Determine the [X, Y] coordinate at the center of the cell enclosing the given text.  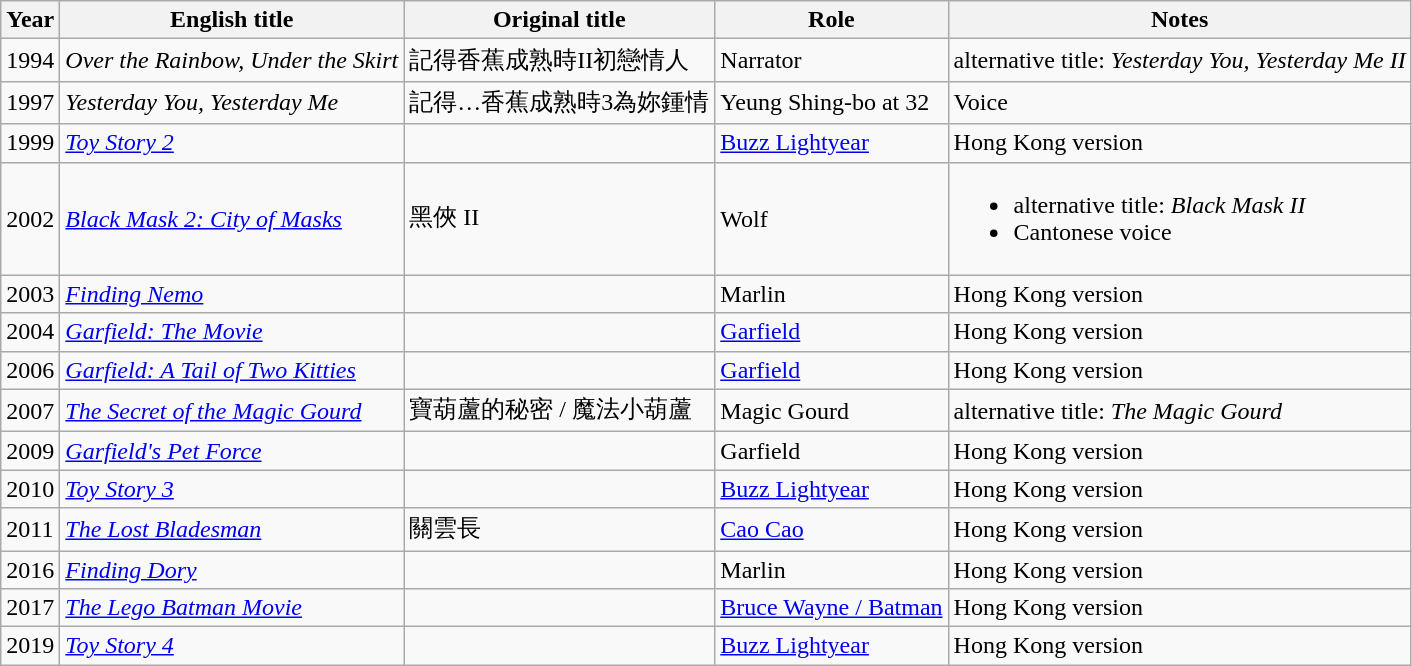
Voice [1180, 102]
1994 [30, 60]
2002 [30, 218]
alternative title: Yesterday You, Yesterday Me II [1180, 60]
記得香蕉成熟時II初戀情人 [560, 60]
2004 [30, 332]
Finding Dory [232, 569]
2017 [30, 608]
記得…香蕉成熟時3為妳鍾情 [560, 102]
1997 [30, 102]
Over the Rainbow, Under the Skirt [232, 60]
Wolf [832, 218]
Garfield: The Movie [232, 332]
2019 [30, 646]
Role [832, 20]
Magic Gourd [832, 410]
2016 [30, 569]
Garfield: A Tail of Two Kitties [232, 370]
Garfield's Pet Force [232, 451]
1999 [30, 143]
Yesterday You, Yesterday Me [232, 102]
Original title [560, 20]
Cao Cao [832, 530]
Toy Story 4 [232, 646]
寶葫蘆的秘密 / 魔法小葫蘆 [560, 410]
Bruce Wayne / Batman [832, 608]
2003 [30, 294]
2011 [30, 530]
alternative title: Black Mask IICantonese voice [1180, 218]
The Secret of the Magic Gourd [232, 410]
Toy Story 2 [232, 143]
The Lost Bladesman [232, 530]
2010 [30, 489]
關雲長 [560, 530]
Narrator [832, 60]
黑俠 II [560, 218]
alternative title: The Magic Gourd [1180, 410]
2006 [30, 370]
Finding Nemo [232, 294]
2007 [30, 410]
Black Mask 2: City of Masks [232, 218]
English title [232, 20]
2009 [30, 451]
Notes [1180, 20]
Yeung Shing-bo at 32 [832, 102]
Toy Story 3 [232, 489]
The Lego Batman Movie [232, 608]
Year [30, 20]
